Provide the [x, y] coordinate of the cell's center where the given text is located.  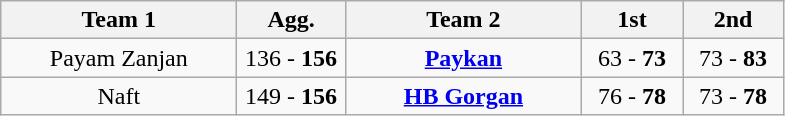
Paykan [463, 58]
136 - 156 [292, 58]
63 - 73 [632, 58]
HB Gorgan [463, 96]
Team 2 [463, 20]
2nd [732, 20]
Team 1 [119, 20]
Naft [119, 96]
76 - 78 [632, 96]
149 - 156 [292, 96]
73 - 78 [732, 96]
Payam Zanjan [119, 58]
1st [632, 20]
73 - 83 [732, 58]
Agg. [292, 20]
